Output the [X, Y] coordinate of the center of the cell containing the given text.  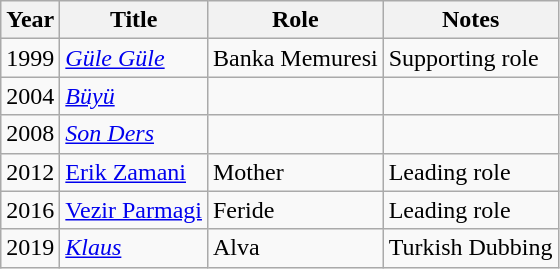
2016 [30, 210]
Güle Güle [134, 58]
Year [30, 20]
2004 [30, 96]
Turkish Dubbing [470, 248]
Vezir Parmagi [134, 210]
Alva [295, 248]
Büyü [134, 96]
Banka Memuresi [295, 58]
Son Ders [134, 134]
1999 [30, 58]
2008 [30, 134]
Mother [295, 172]
2019 [30, 248]
Feride [295, 210]
Supporting role [470, 58]
Title [134, 20]
2012 [30, 172]
Role [295, 20]
Klaus [134, 248]
Erik Zamani [134, 172]
Notes [470, 20]
